Identify which cell holds the provided text, then report its (X, Y) central coordinate. 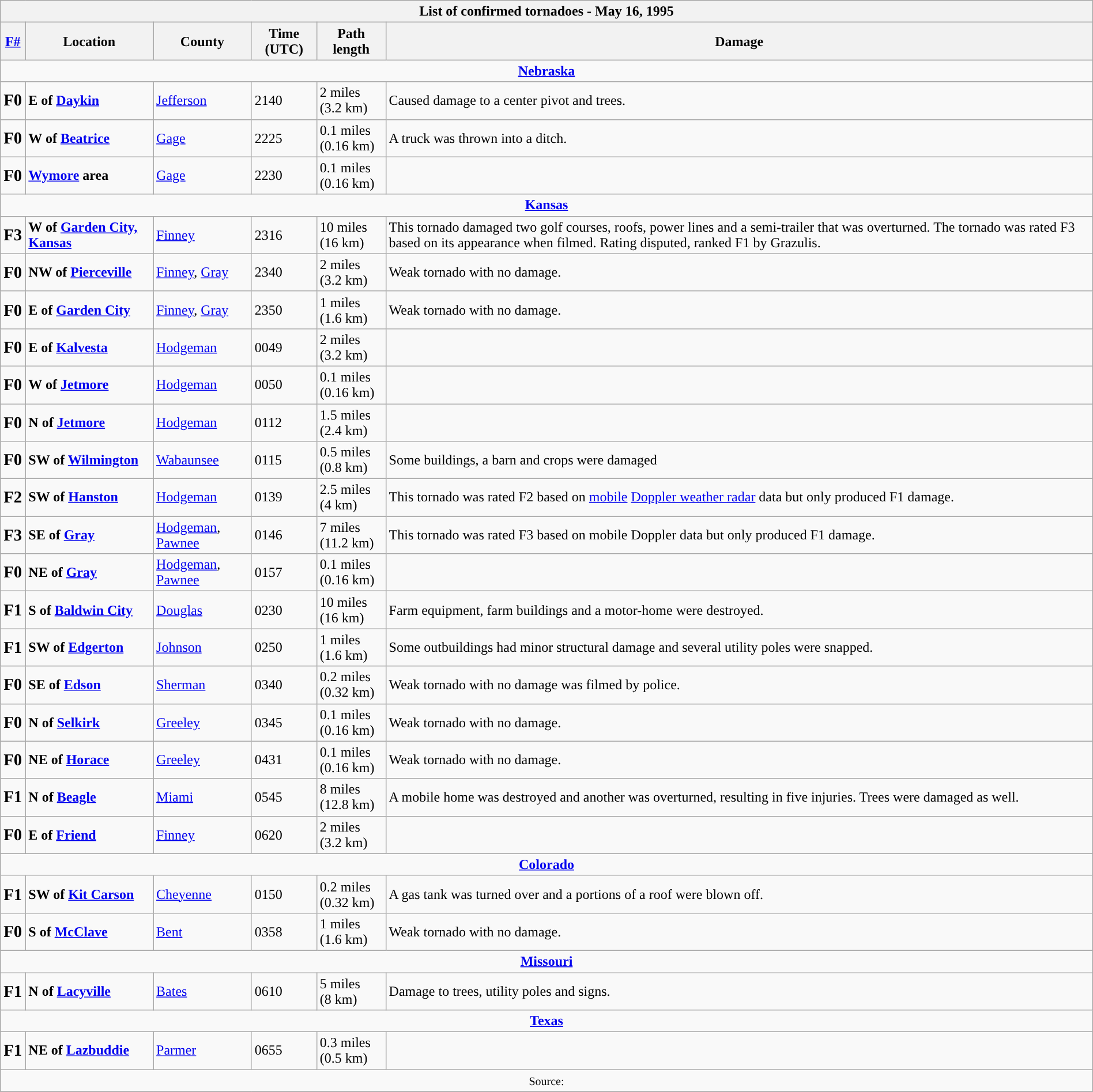
0345 (284, 723)
0.5 miles (0.8 km) (351, 460)
F2 (13, 498)
7 miles (11.2 km) (351, 535)
0610 (284, 991)
Jefferson (203, 100)
Damage to trees, utility poles and signs. (739, 991)
2340 (284, 272)
0545 (284, 798)
A truck was thrown into a ditch. (739, 138)
Miami (203, 798)
Caused damage to a center pivot and trees. (739, 100)
Path length (351, 41)
This tornado was rated F2 based on mobile Doppler weather radar data but only produced F1 damage. (739, 498)
NE of Lazbuddie (89, 1051)
W of Garden City, Kansas (89, 235)
SE of Edson (89, 685)
Nebraska (546, 71)
A gas tank was turned over and a portions of a roof were blown off. (739, 894)
Parmer (203, 1051)
Texas (546, 1021)
5 miles (8 km) (351, 991)
0112 (284, 422)
W of Jetmore (89, 385)
8 miles (12.8 km) (351, 798)
0230 (284, 610)
0358 (284, 931)
0146 (284, 535)
0431 (284, 760)
2316 (284, 235)
Wabaunsee (203, 460)
W of Beatrice (89, 138)
2140 (284, 100)
SW of Wilmington (89, 460)
Bates (203, 991)
N of Lacyville (89, 991)
Colorado (546, 864)
F# (13, 41)
0620 (284, 834)
Kansas (546, 205)
NE of Horace (89, 760)
0050 (284, 385)
0150 (284, 894)
SW of Edgerton (89, 648)
SW of Kit Carson (89, 894)
0.3 miles (0.5 km) (351, 1051)
Source: (546, 1080)
1.5 miles (2.4 km) (351, 422)
2.5 miles (4 km) (351, 498)
E of Daykin (89, 100)
Location (89, 41)
Bent (203, 931)
County (203, 41)
Some outbuildings had minor structural damage and several utility poles were snapped. (739, 648)
0139 (284, 498)
Time (UTC) (284, 41)
This tornado was rated F3 based on mobile Doppler data but only produced F1 damage. (739, 535)
0655 (284, 1051)
A mobile home was destroyed and another was overturned, resulting in five injuries. Trees were damaged as well. (739, 798)
Cheyenne (203, 894)
Damage (739, 41)
N of Beagle (89, 798)
2225 (284, 138)
S of McClave (89, 931)
Missouri (546, 961)
2230 (284, 175)
0340 (284, 685)
0049 (284, 347)
S of Baldwin City (89, 610)
Weak tornado with no damage was filmed by police. (739, 685)
NW of Pierceville (89, 272)
E of Kalvesta (89, 347)
Johnson (203, 648)
E of Garden City (89, 310)
Wymore area (89, 175)
Some buildings, a barn and crops were damaged (739, 460)
N of Jetmore (89, 422)
0250 (284, 648)
NE of Gray (89, 573)
0157 (284, 573)
SW of Hanston (89, 498)
SE of Gray (89, 535)
Farm equipment, farm buildings and a motor-home were destroyed. (739, 610)
Sherman (203, 685)
N of Selkirk (89, 723)
2350 (284, 310)
0115 (284, 460)
E of Friend (89, 834)
List of confirmed tornadoes - May 16, 1995 (546, 12)
Douglas (203, 610)
